Detect which cell encompasses the target text, then output its (X, Y) center coordinate. 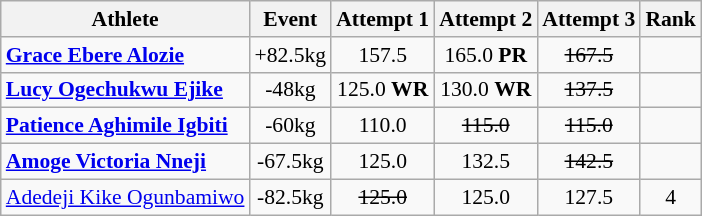
Adedeji Kike Ogunbamiwo (126, 197)
132.5 (486, 162)
-67.5kg (290, 162)
-82.5kg (290, 197)
-48kg (290, 90)
137.5 (588, 90)
Attempt 3 (588, 19)
125.0 WR (382, 90)
Lucy Ogechukwu Ejike (126, 90)
Attempt 1 (382, 19)
4 (670, 197)
Rank (670, 19)
110.0 (382, 126)
167.5 (588, 55)
Grace Ebere Alozie (126, 55)
+82.5kg (290, 55)
165.0 PR (486, 55)
Event (290, 19)
127.5 (588, 197)
Amoge Victoria Nneji (126, 162)
Patience Aghimile Igbiti (126, 126)
Attempt 2 (486, 19)
-60kg (290, 126)
142.5 (588, 162)
Athlete (126, 19)
130.0 WR (486, 90)
157.5 (382, 55)
